Return the [x, y] coordinate for the center point of the cell that contains the specified text.  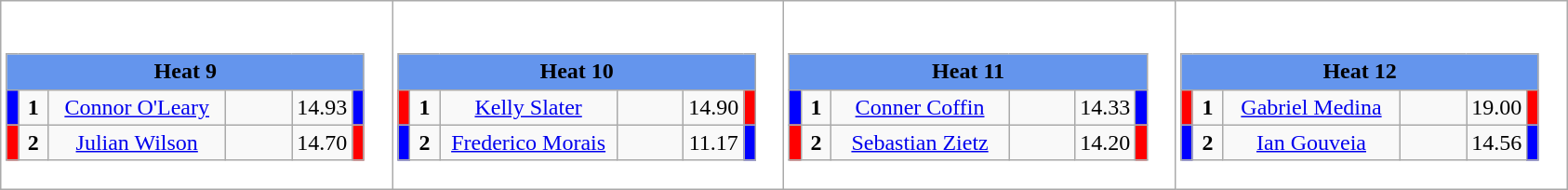
Heat 9 1 Connor O'Leary 14.93 2 Julian Wilson 14.70 [197, 95]
Heat 10 1 Kelly Slater 14.90 2 Frederico Morais 11.17 [588, 95]
19.00 [1497, 107]
14.90 [714, 107]
Ian Gouveia [1311, 142]
11.17 [714, 142]
Heat 12 1 Gabriel Medina 19.00 2 Ian Gouveia 14.56 [1371, 95]
Heat 12 [1360, 72]
Heat 9 [185, 72]
Heat 11 1 Conner Coffin 14.33 2 Sebastian Zietz 14.20 [980, 95]
Kelly Slater [528, 107]
Frederico Morais [528, 142]
Sebastian Zietz [921, 142]
Heat 10 [577, 72]
Connor O'Leary [138, 107]
14.70 [322, 142]
Gabriel Medina [1311, 107]
Julian Wilson [138, 142]
Conner Coffin [921, 107]
14.33 [1105, 107]
14.93 [322, 107]
14.56 [1497, 142]
14.20 [1105, 142]
Heat 11 [968, 72]
